Output the [X, Y] coordinate of the center of the cell containing the given text.  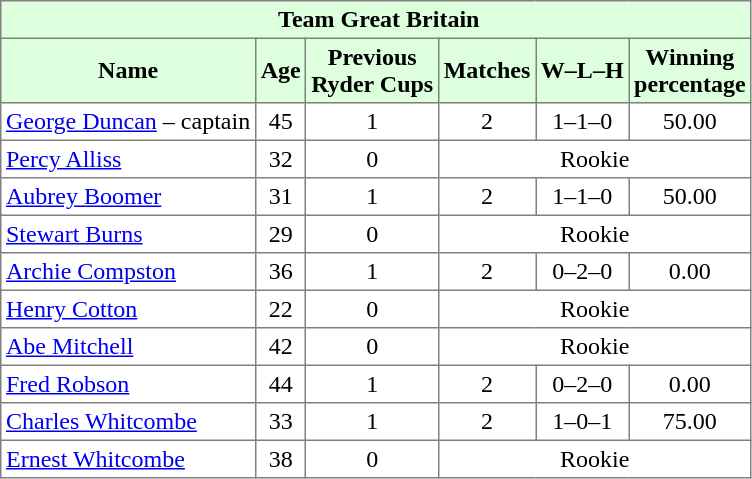
Aubrey Boomer [128, 197]
W–L–H [582, 70]
Henry Cotton [128, 309]
Percy Alliss [128, 159]
29 [280, 234]
Name [128, 70]
75.00 [690, 422]
Winningpercentage [690, 70]
Matches [486, 70]
44 [280, 384]
33 [280, 422]
Ernest Whitcombe [128, 459]
42 [280, 347]
45 [280, 122]
1–0–1 [582, 422]
PreviousRyder Cups [372, 70]
Age [280, 70]
36 [280, 272]
George Duncan – captain [128, 122]
22 [280, 309]
Charles Whitcombe [128, 422]
32 [280, 159]
Abe Mitchell [128, 347]
Fred Robson [128, 384]
Team Great Britain [376, 20]
Stewart Burns [128, 234]
38 [280, 459]
Archie Compston [128, 272]
31 [280, 197]
